Locate the cell with the specified text and output its (x, y) center coordinate. 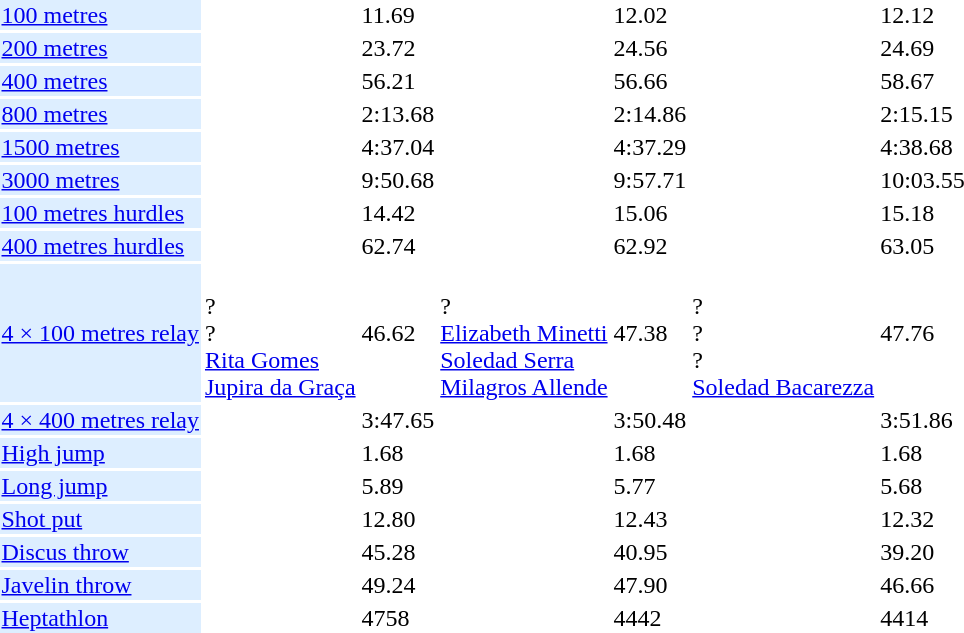
12.02 (650, 15)
5.77 (650, 486)
Javelin throw (100, 585)
15.06 (650, 213)
4:37.29 (650, 147)
49.24 (398, 585)
2:14.86 (650, 114)
40.95 (650, 552)
12.80 (398, 519)
46.62 (398, 333)
Discus throw (100, 552)
23.72 (398, 48)
56.66 (650, 81)
62.74 (398, 246)
High jump (100, 453)
??Rita GomesJupira da Graça (280, 333)
???Soledad Bacarezza (784, 333)
Long jump (100, 486)
3:50.48 (650, 420)
9:50.68 (398, 180)
100 metres (100, 15)
24.56 (650, 48)
47.38 (650, 333)
4758 (398, 618)
?Elizabeth MinettiSoledad SerraMilagros Allende (524, 333)
200 metres (100, 48)
1500 metres (100, 147)
9:57.71 (650, 180)
4442 (650, 618)
11.69 (398, 15)
14.42 (398, 213)
3000 metres (100, 180)
Heptathlon (100, 618)
3:47.65 (398, 420)
Shot put (100, 519)
47.90 (650, 585)
45.28 (398, 552)
5.89 (398, 486)
800 metres (100, 114)
4 × 100 metres relay (100, 333)
400 metres hurdles (100, 246)
62.92 (650, 246)
100 metres hurdles (100, 213)
56.21 (398, 81)
2:13.68 (398, 114)
4 × 400 metres relay (100, 420)
12.43 (650, 519)
400 metres (100, 81)
4:37.04 (398, 147)
